Scan for the cell matching the given text and deliver its (x, y) coordinate at center. 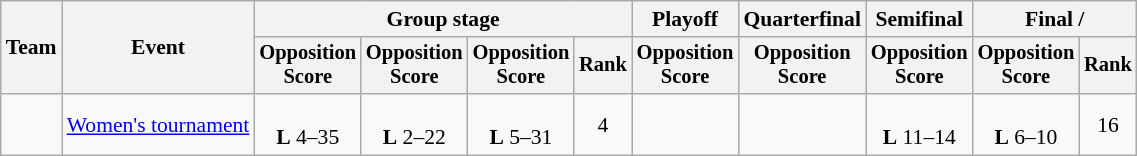
L 6–10 (1026, 124)
L 11–14 (920, 124)
Team (32, 48)
Playoff (686, 19)
L 5–31 (522, 124)
Event (158, 48)
Group stage (442, 19)
Women's tournament (158, 124)
L 4–35 (308, 124)
L 2–22 (414, 124)
16 (1108, 124)
4 (603, 124)
Final / (1055, 19)
Quarterfinal (802, 19)
Semifinal (920, 19)
